Locate the cell with the specified text and output its (X, Y) center coordinate. 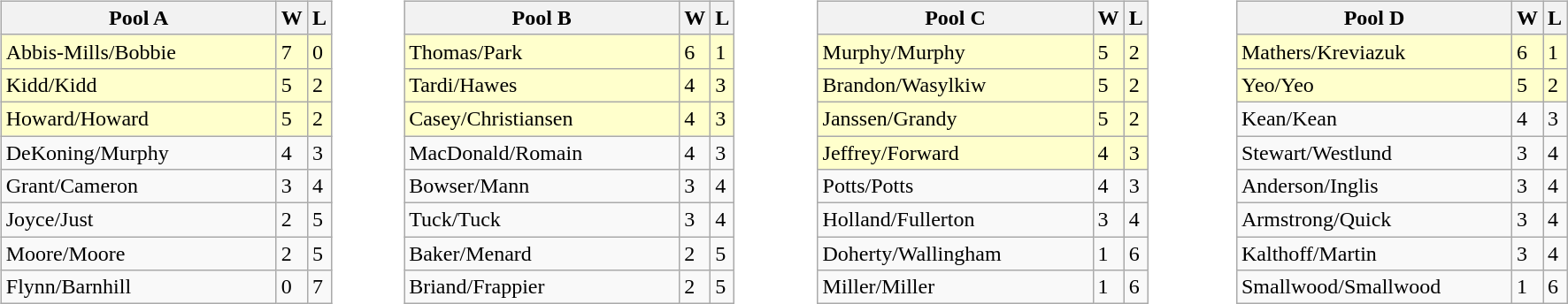
Pool D (1373, 18)
Mathers/Kreviazuk (1373, 51)
Briand/Frappier (542, 287)
Holland/Fullerton (956, 220)
Tuck/Tuck (542, 220)
Howard/Howard (138, 118)
Casey/Christiansen (542, 118)
Anderson/Inglis (1373, 186)
Jeffrey/Forward (956, 153)
Brandon/Wasylkiw (956, 85)
DeKoning/Murphy (138, 153)
Potts/Potts (956, 186)
Kalthoff/Martin (1373, 254)
Miller/Miller (956, 287)
Armstrong/Quick (1373, 220)
Pool B (542, 18)
Flynn/Barnhill (138, 287)
Stewart/Westlund (1373, 153)
Kean/Kean (1373, 118)
Thomas/Park (542, 51)
Joyce/Just (138, 220)
Pool C (956, 18)
Murphy/Murphy (956, 51)
Smallwood/Smallwood (1373, 287)
Grant/Cameron (138, 186)
Janssen/Grandy (956, 118)
Yeo/Yeo (1373, 85)
Moore/Moore (138, 254)
Tardi/Hawes (542, 85)
MacDonald/Romain (542, 153)
Baker/Menard (542, 254)
Bowser/Mann (542, 186)
Abbis-Mills/Bobbie (138, 51)
Doherty/Wallingham (956, 254)
Pool A (138, 18)
Kidd/Kidd (138, 85)
